Return [X, Y] of the center of cell containing provided text 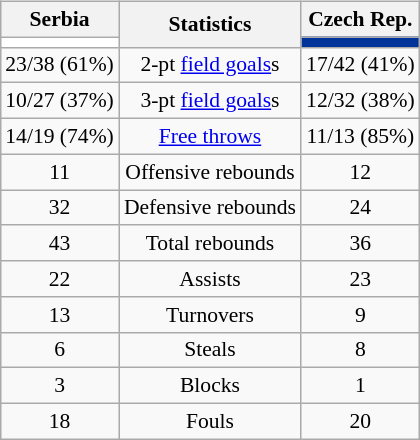
3 [60, 386]
3-pt field goalss [210, 101]
Defensive rebounds [210, 208]
22 [60, 279]
18 [60, 421]
23 [360, 279]
Steals [210, 350]
13 [60, 314]
43 [60, 243]
Statistics [210, 24]
11/13 (85%) [360, 136]
14/19 (74%) [60, 136]
6 [60, 350]
Offensive rebounds [210, 172]
Assists [210, 279]
23/38 (61%) [60, 65]
11 [60, 172]
Total rebounds [210, 243]
9 [360, 314]
Free throws [210, 136]
32 [60, 208]
8 [360, 350]
Fouls [210, 421]
Czech Rep. [360, 19]
12/32 (38%) [360, 101]
Serbia [60, 19]
1 [360, 386]
12 [360, 172]
Turnovers [210, 314]
2-pt field goalss [210, 65]
24 [360, 208]
Blocks [210, 386]
20 [360, 421]
10/27 (37%) [60, 101]
17/42 (41%) [360, 65]
36 [360, 243]
